Provide the (x, y) coordinate of the cell's center where the given text is located.  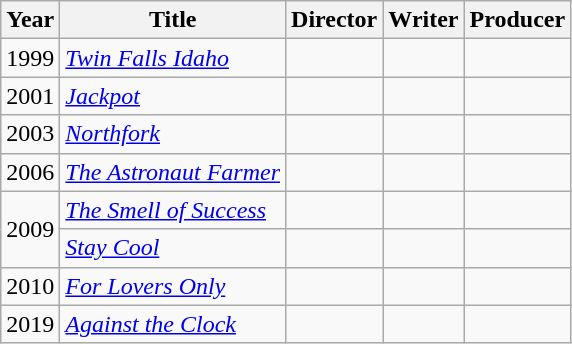
2010 (30, 286)
The Astronaut Farmer (173, 172)
Northfork (173, 134)
2003 (30, 134)
The Smell of Success (173, 210)
1999 (30, 58)
2001 (30, 96)
Jackpot (173, 96)
Writer (424, 20)
Year (30, 20)
Director (334, 20)
2009 (30, 229)
Title (173, 20)
For Lovers Only (173, 286)
2006 (30, 172)
2019 (30, 324)
Twin Falls Idaho (173, 58)
Stay Cool (173, 248)
Against the Clock (173, 324)
Producer (518, 20)
